Provide the (x, y) coordinate of the cell's center where the given text is located.  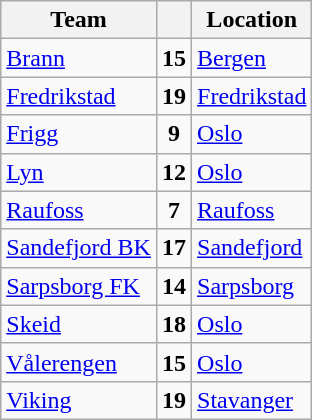
Location (252, 20)
17 (174, 248)
12 (174, 172)
18 (174, 324)
Skeid (79, 324)
Sandefjord (252, 248)
9 (174, 134)
Stavanger (252, 400)
14 (174, 286)
Frigg (79, 134)
Sarpsborg (252, 286)
7 (174, 210)
Vålerengen (79, 362)
Lyn (79, 172)
Bergen (252, 58)
Brann (79, 58)
Team (79, 20)
Sandefjord BK (79, 248)
Viking (79, 400)
Sarpsborg FK (79, 286)
